Identify which cell holds the provided text, then report its [X, Y] central coordinate. 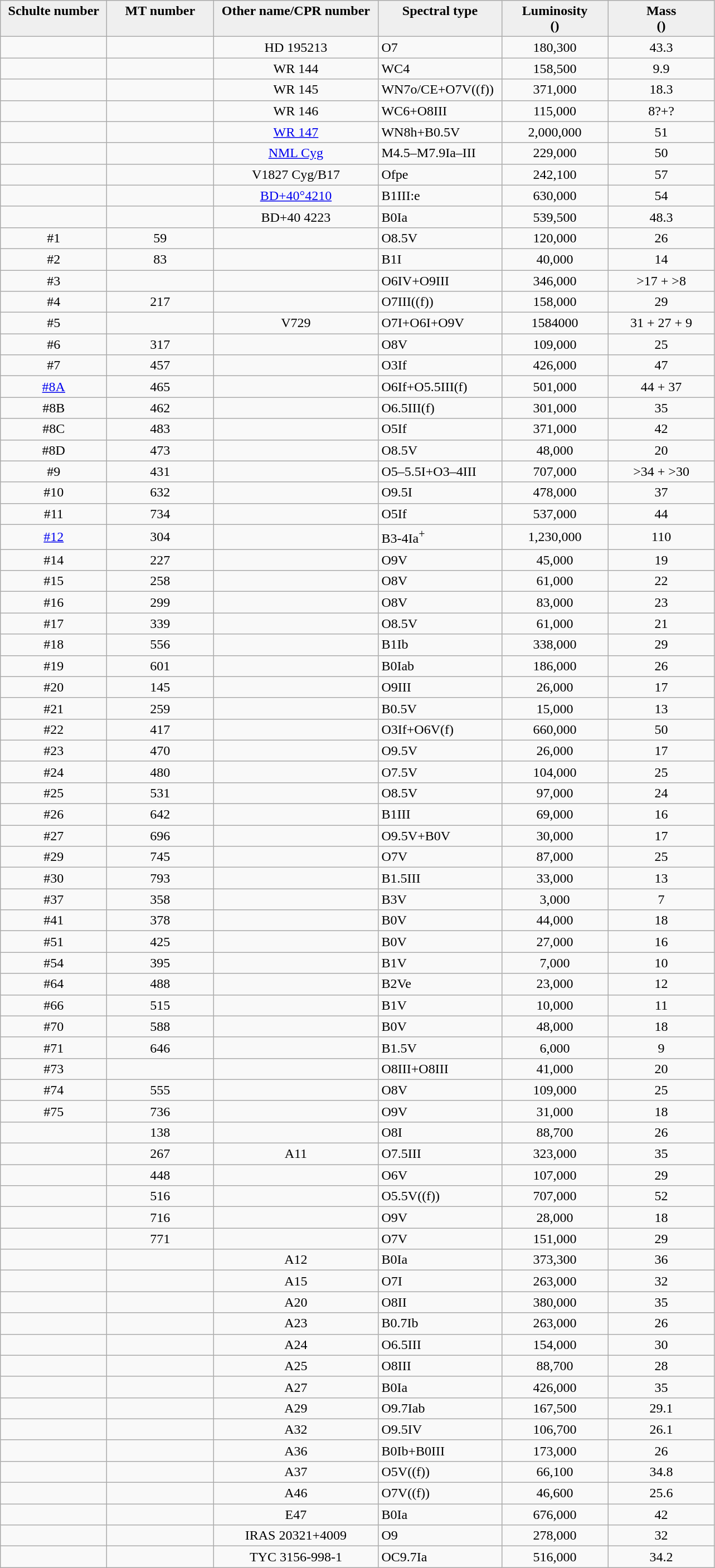
>17 + >8 [661, 280]
A37 [296, 1472]
#16 [53, 602]
#8B [53, 408]
O7III((f)) [440, 302]
>34 + >30 [661, 471]
MT number [160, 19]
#71 [53, 1048]
516,000 [555, 1557]
52 [661, 1196]
632 [160, 493]
NML Cyg [296, 153]
M4.5–M7.9Ia–III [440, 153]
12 [661, 984]
480 [160, 772]
227 [160, 560]
745 [160, 857]
470 [160, 751]
Other name/CPR number [296, 19]
WC4 [440, 69]
2,000,000 [555, 132]
501,000 [555, 387]
#7 [53, 366]
448 [160, 1175]
31 + 27 + 9 [661, 323]
B1III:e [440, 196]
154,000 [555, 1345]
#4 [53, 302]
O5.5V((f)) [440, 1196]
21 [661, 624]
#70 [53, 1026]
WR 147 [296, 132]
473 [160, 450]
#22 [53, 729]
217 [160, 302]
O6.5III [440, 1345]
373,300 [555, 1260]
#30 [53, 878]
HD 195213 [296, 47]
#64 [53, 984]
#2 [53, 259]
BD+40°4210 [296, 196]
716 [160, 1218]
734 [160, 514]
#14 [53, 560]
B3-4Ia+ [440, 537]
771 [160, 1239]
A20 [296, 1302]
#41 [53, 921]
O9 [440, 1536]
B0Ib+B0III [440, 1450]
37 [661, 493]
B2Ve [440, 984]
B1.5III [440, 878]
#10 [53, 493]
120,000 [555, 238]
11 [661, 1005]
40,000 [555, 259]
O9.5V+B0V [440, 836]
46,600 [555, 1493]
#27 [53, 836]
#5 [53, 323]
O9.5IV [440, 1429]
O3If [440, 366]
#8C [53, 429]
15,000 [555, 708]
158,500 [555, 69]
138 [160, 1132]
O3If+O6V(f) [440, 729]
539,500 [555, 217]
10,000 [555, 1005]
WN8h+B0.5V [440, 132]
488 [160, 984]
242,100 [555, 174]
22 [661, 581]
#9 [53, 471]
36 [661, 1260]
186,000 [555, 666]
3,000 [555, 899]
29.1 [661, 1408]
431 [160, 471]
59 [160, 238]
A27 [296, 1387]
#1 [53, 238]
28,000 [555, 1218]
425 [160, 942]
14 [661, 259]
258 [160, 581]
531 [160, 793]
478,000 [555, 493]
378 [160, 921]
51 [661, 132]
83,000 [555, 602]
A11 [296, 1154]
151,000 [555, 1239]
47 [661, 366]
O9III [440, 687]
57 [661, 174]
317 [160, 344]
27,000 [555, 942]
6,000 [555, 1048]
28 [661, 1366]
339 [160, 624]
87,000 [555, 857]
516 [160, 1196]
B0.7Ib [440, 1323]
#26 [53, 815]
1,230,000 [555, 537]
B1III [440, 815]
34.8 [661, 1472]
646 [160, 1048]
44 + 37 [661, 387]
107,000 [555, 1175]
#54 [53, 963]
B3V [440, 899]
18.3 [661, 90]
104,000 [555, 772]
#73 [53, 1069]
WR 145 [296, 90]
465 [160, 387]
106,700 [555, 1429]
83 [160, 259]
31,000 [555, 1111]
#37 [53, 899]
A23 [296, 1323]
7,000 [555, 963]
229,000 [555, 153]
8?+? [661, 111]
10 [661, 963]
33,000 [555, 878]
736 [160, 1111]
556 [160, 645]
#19 [53, 666]
O9.5V [440, 751]
#74 [53, 1090]
167,500 [555, 1408]
457 [160, 366]
O8III+O8III [440, 1069]
417 [160, 729]
A36 [296, 1450]
A25 [296, 1366]
158,000 [555, 302]
IRAS 20321+4009 [296, 1536]
630,000 [555, 196]
#6 [53, 344]
B1I [440, 259]
#25 [53, 793]
#51 [53, 942]
A46 [296, 1493]
WC6+O8III [440, 111]
483 [160, 429]
23 [661, 602]
O6IV+O9III [440, 280]
#66 [53, 1005]
537,000 [555, 514]
#29 [53, 857]
A32 [296, 1429]
34.2 [661, 1557]
358 [160, 899]
601 [160, 666]
110 [661, 537]
A24 [296, 1345]
660,000 [555, 729]
WN7o/CE+O7V((f)) [440, 90]
346,000 [555, 280]
267 [160, 1154]
Spectral type [440, 19]
#8A [53, 387]
Luminosity() [555, 19]
395 [160, 963]
41,000 [555, 1069]
54 [661, 196]
30,000 [555, 836]
9.9 [661, 69]
O7I [440, 1281]
44 [661, 514]
45,000 [555, 560]
O6V [440, 1175]
#15 [53, 581]
696 [160, 836]
301,000 [555, 408]
44,000 [555, 921]
WR 144 [296, 69]
304 [160, 537]
BD+40 4223 [296, 217]
A12 [296, 1260]
299 [160, 602]
#20 [53, 687]
173,000 [555, 1450]
A29 [296, 1408]
793 [160, 878]
O9.7Iab [440, 1408]
555 [160, 1090]
B1Ib [440, 645]
B1.5V [440, 1048]
O5V((f)) [440, 1472]
OC9.7Ia [440, 1557]
588 [160, 1026]
#11 [53, 514]
Schulte number [53, 19]
462 [160, 408]
115,000 [555, 111]
#24 [53, 772]
O7V((f)) [440, 1493]
24 [661, 793]
9 [661, 1048]
O9.5I [440, 493]
#23 [53, 751]
O6If+O5.5III(f) [440, 387]
#18 [53, 645]
B0.5V [440, 708]
O8III [440, 1366]
642 [160, 815]
26.1 [661, 1429]
O6.5III(f) [440, 408]
V729 [296, 323]
43.3 [661, 47]
O8I [440, 1132]
O8II [440, 1302]
O7I+O6I+O9V [440, 323]
323,000 [555, 1154]
E47 [296, 1515]
O7.5V [440, 772]
338,000 [555, 645]
30 [661, 1345]
#21 [53, 708]
Ofpe [440, 174]
380,000 [555, 1302]
66,100 [555, 1472]
180,300 [555, 47]
V1827 Cyg/B17 [296, 174]
97,000 [555, 793]
25.6 [661, 1493]
515 [160, 1005]
#8D [53, 450]
23,000 [555, 984]
WR 146 [296, 111]
Mass() [661, 19]
O5–5.5I+O3–4III [440, 471]
O7.5III [440, 1154]
259 [160, 708]
676,000 [555, 1515]
19 [661, 560]
B0Iab [440, 666]
7 [661, 899]
278,000 [555, 1536]
1584000 [555, 323]
#3 [53, 280]
145 [160, 687]
O7 [440, 47]
A15 [296, 1281]
#17 [53, 624]
69,000 [555, 815]
#12 [53, 537]
TYC 3156-998-1 [296, 1557]
48.3 [661, 217]
#75 [53, 1111]
